Scan for the cell matching the given text and deliver its [X, Y] coordinate at center. 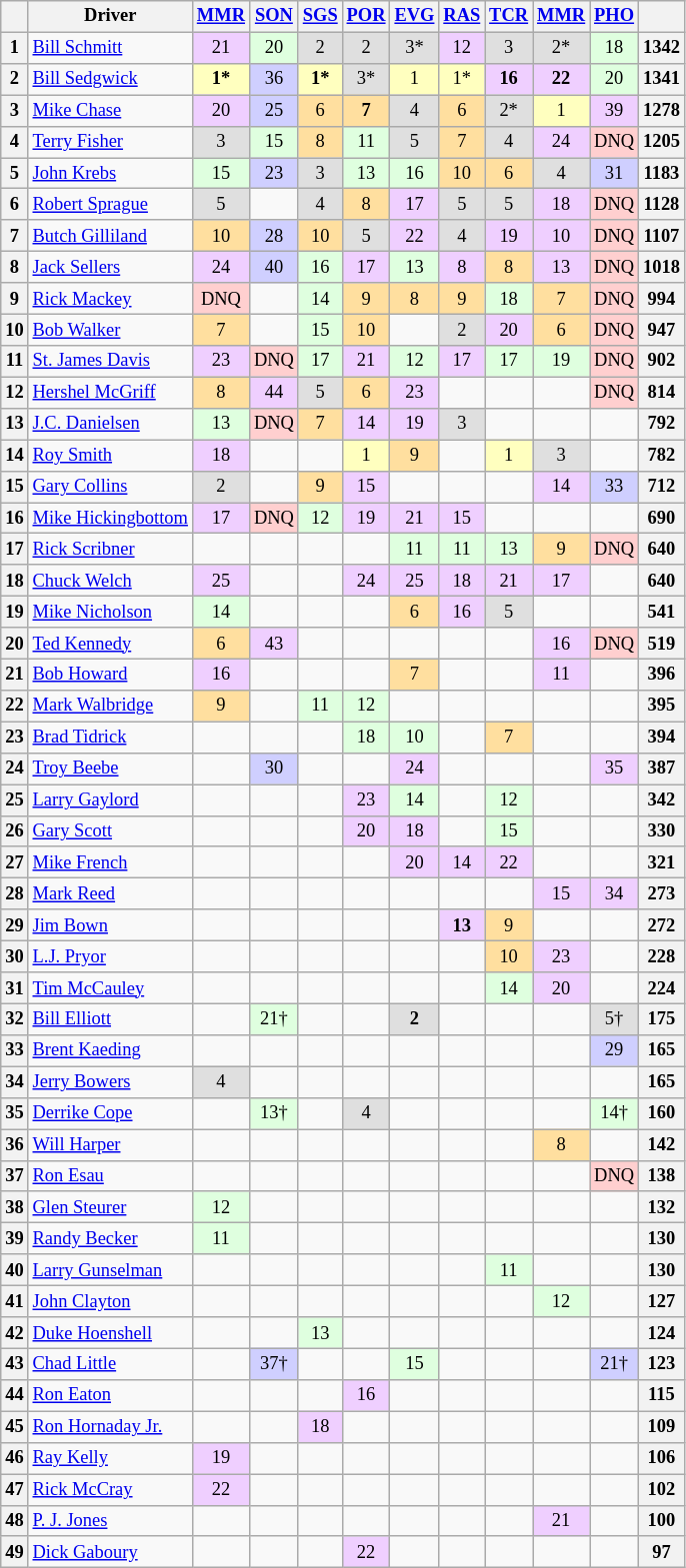
Tim McCauley [110, 987]
37† [274, 1365]
115 [662, 1395]
814 [662, 392]
5† [614, 1019]
Gary Scott [110, 831]
Bob Walker [110, 330]
142 [662, 1145]
13† [274, 1113]
Roy Smith [110, 456]
102 [662, 1489]
J.C. Danielsen [110, 424]
Mark Reed [110, 893]
138 [662, 1175]
Bill Sedgwick [110, 80]
342 [662, 799]
Butch Gilliland [110, 236]
Ron Hornaday Jr. [110, 1427]
Bill Schmitt [110, 48]
TCR [509, 16]
396 [662, 676]
Derrike Cope [110, 1113]
387 [662, 770]
Mike Chase [110, 110]
Will Harper [110, 1145]
Larry Gunselman [110, 1269]
224 [662, 987]
106 [662, 1459]
St. James Davis [110, 362]
792 [662, 424]
POR [366, 16]
Brent Kaeding [110, 1051]
Ron Eaton [110, 1395]
Larry Gaylord [110, 799]
47 [14, 1489]
541 [662, 612]
Jerry Bowers [110, 1081]
SON [274, 16]
947 [662, 330]
1342 [662, 48]
37 [14, 1175]
394 [662, 738]
Glen Steurer [110, 1207]
38 [14, 1207]
1183 [662, 174]
42 [14, 1333]
Chad Little [110, 1365]
Rick McCray [110, 1489]
1128 [662, 204]
27 [14, 863]
1205 [662, 142]
P. J. Jones [110, 1521]
32 [14, 1019]
Jack Sellers [110, 268]
100 [662, 1521]
Ted Kennedy [110, 644]
Mark Walbridge [110, 706]
1107 [662, 236]
902 [662, 362]
Ray Kelly [110, 1459]
Rick Scribner [110, 550]
John Krebs [110, 174]
123 [662, 1365]
690 [662, 518]
SGS [320, 16]
Chuck Welch [110, 582]
Bill Elliott [110, 1019]
Ron Esau [110, 1175]
45 [14, 1427]
321 [662, 863]
RAS [462, 16]
Gary Collins [110, 486]
Jim Bown [110, 925]
14† [614, 1113]
Mike French [110, 863]
175 [662, 1019]
Mike Nicholson [110, 612]
273 [662, 893]
Hershel McGriff [110, 392]
Randy Becker [110, 1239]
Robert Sprague [110, 204]
Dick Gaboury [110, 1553]
782 [662, 456]
272 [662, 925]
48 [14, 1521]
132 [662, 1207]
124 [662, 1333]
Bob Howard [110, 676]
97 [662, 1553]
1018 [662, 268]
127 [662, 1301]
Terry Fisher [110, 142]
160 [662, 1113]
712 [662, 486]
330 [662, 831]
Driver [110, 16]
Rick Mackey [110, 298]
L.J. Pryor [110, 957]
Mike Hickingbottom [110, 518]
EVG [414, 16]
1341 [662, 80]
519 [662, 644]
1278 [662, 110]
John Clayton [110, 1301]
41 [14, 1301]
Troy Beebe [110, 770]
Brad Tidrick [110, 738]
109 [662, 1427]
26 [14, 831]
994 [662, 298]
PHO [614, 16]
228 [662, 957]
Duke Hoenshell [110, 1333]
46 [14, 1459]
395 [662, 706]
49 [14, 1553]
